Locate the cell with the specified text and output its (X, Y) center coordinate. 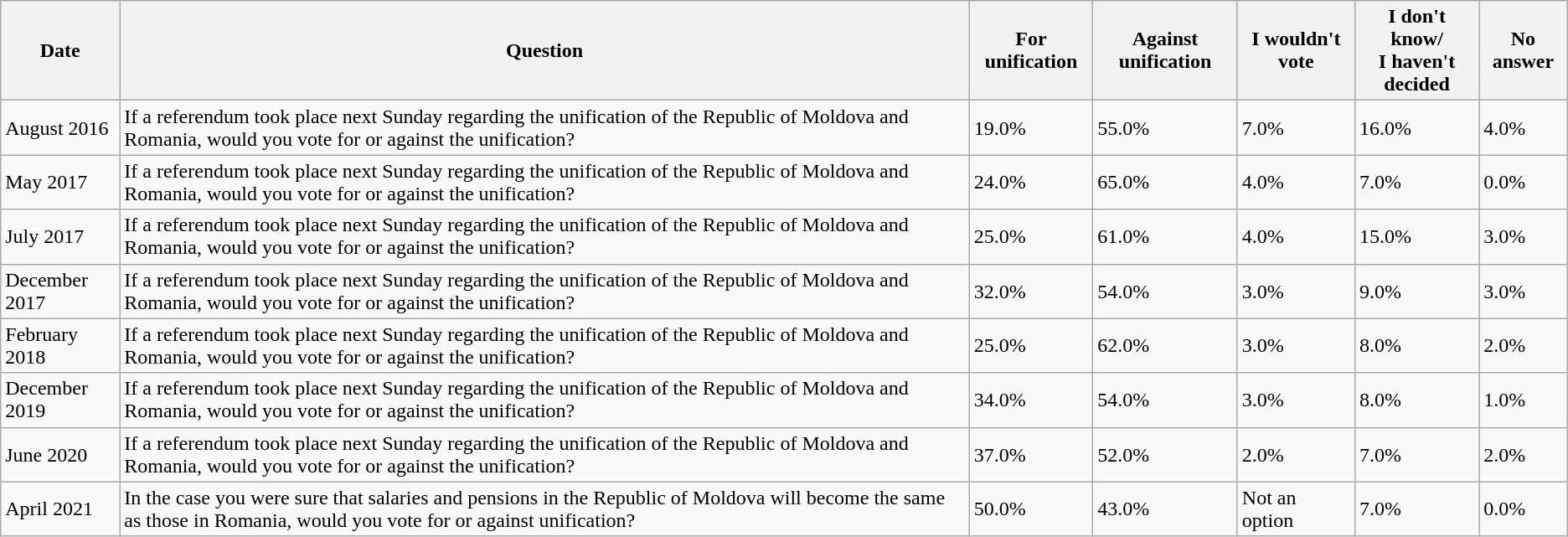
April 2021 (60, 509)
June 2020 (60, 454)
July 2017 (60, 236)
No answer (1524, 50)
37.0% (1030, 454)
December 2019 (60, 400)
Not an option (1296, 509)
43.0% (1166, 509)
I wouldn't vote (1296, 50)
15.0% (1416, 236)
1.0% (1524, 400)
I don't know/I haven't decided (1416, 50)
May 2017 (60, 183)
Date (60, 50)
19.0% (1030, 127)
9.0% (1416, 292)
50.0% (1030, 509)
February 2018 (60, 345)
16.0% (1416, 127)
55.0% (1166, 127)
32.0% (1030, 292)
62.0% (1166, 345)
65.0% (1166, 183)
34.0% (1030, 400)
61.0% (1166, 236)
24.0% (1030, 183)
December 2017 (60, 292)
August 2016 (60, 127)
52.0% (1166, 454)
For unification (1030, 50)
Question (544, 50)
Against unification (1166, 50)
